Identify which cell holds the provided text, then report its [x, y] central coordinate. 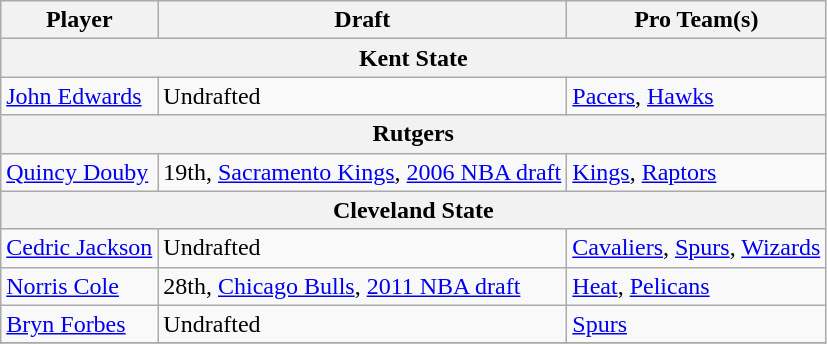
Bryn Forbes [80, 324]
Rutgers [414, 134]
Norris Cole [80, 286]
Kings, Raptors [696, 172]
Spurs [696, 324]
Kent State [414, 58]
Draft [362, 20]
John Edwards [80, 96]
Cavaliers, Spurs, Wizards [696, 248]
Player [80, 20]
Quincy Douby [80, 172]
Pro Team(s) [696, 20]
Cleveland State [414, 210]
Heat, Pelicans [696, 286]
Pacers, Hawks [696, 96]
28th, Chicago Bulls, 2011 NBA draft [362, 286]
19th, Sacramento Kings, 2006 NBA draft [362, 172]
Cedric Jackson [80, 248]
